Return the (X, Y) coordinate for the center point of the cell that contains the specified text.  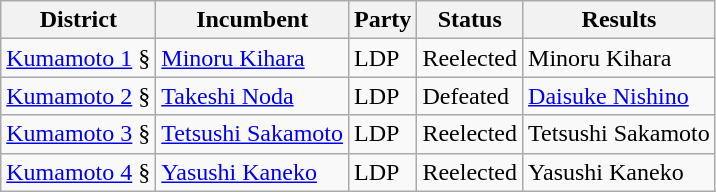
Takeshi Noda (252, 96)
Kumamoto 3 § (78, 134)
Party (383, 20)
Kumamoto 1 § (78, 58)
Results (620, 20)
Kumamoto 2 § (78, 96)
Daisuke Nishino (620, 96)
Defeated (470, 96)
Status (470, 20)
District (78, 20)
Incumbent (252, 20)
Kumamoto 4 § (78, 172)
